For the text-containing cell, return its midpoint in (X, Y) coordinate format. 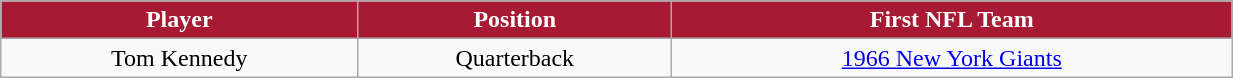
Player (180, 20)
Quarterback (515, 58)
First NFL Team (952, 20)
1966 New York Giants (952, 58)
Position (515, 20)
Tom Kennedy (180, 58)
